Return the (X, Y) coordinate for the center point of the cell that contains the specified text.  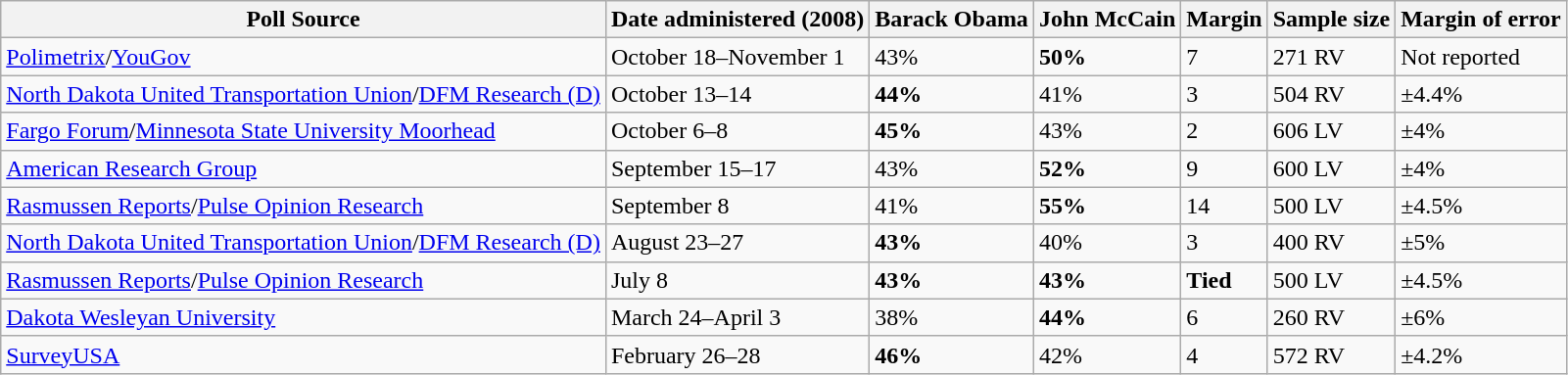
Date administered (2008) (736, 20)
38% (952, 317)
2 (1224, 131)
September 8 (736, 206)
February 26–28 (736, 354)
600 LV (1331, 168)
August 23–27 (736, 243)
Tied (1224, 280)
October 13–14 (736, 94)
7 (1224, 57)
572 RV (1331, 354)
50% (1107, 57)
Polimetrix/YouGov (304, 57)
14 (1224, 206)
45% (952, 131)
±4.2% (1481, 354)
SurveyUSA (304, 354)
±5% (1481, 243)
±4.4% (1481, 94)
±6% (1481, 317)
9 (1224, 168)
260 RV (1331, 317)
42% (1107, 354)
March 24–April 3 (736, 317)
40% (1107, 243)
55% (1107, 206)
606 LV (1331, 131)
Barack Obama (952, 20)
Margin (1224, 20)
400 RV (1331, 243)
American Research Group (304, 168)
Fargo Forum/Minnesota State University Moorhead (304, 131)
October 18–November 1 (736, 57)
Not reported (1481, 57)
271 RV (1331, 57)
46% (952, 354)
John McCain (1107, 20)
Poll Source (304, 20)
Margin of error (1481, 20)
4 (1224, 354)
6 (1224, 317)
October 6–8 (736, 131)
July 8 (736, 280)
Dakota Wesleyan University (304, 317)
Sample size (1331, 20)
52% (1107, 168)
504 RV (1331, 94)
September 15–17 (736, 168)
